Search for the cell housing the specified text and yield its (x, y) center coordinate. 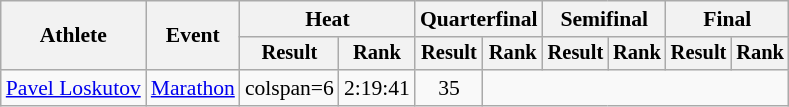
35 (449, 88)
Pavel Loskutov (74, 88)
Athlete (74, 36)
Event (193, 36)
Heat (328, 19)
Semifinal (604, 19)
Final (728, 19)
Marathon (193, 88)
2:19:41 (377, 88)
Quarterfinal (479, 19)
colspan=6 (290, 88)
